Scan for the cell matching the given text and deliver its [X, Y] coordinate at center. 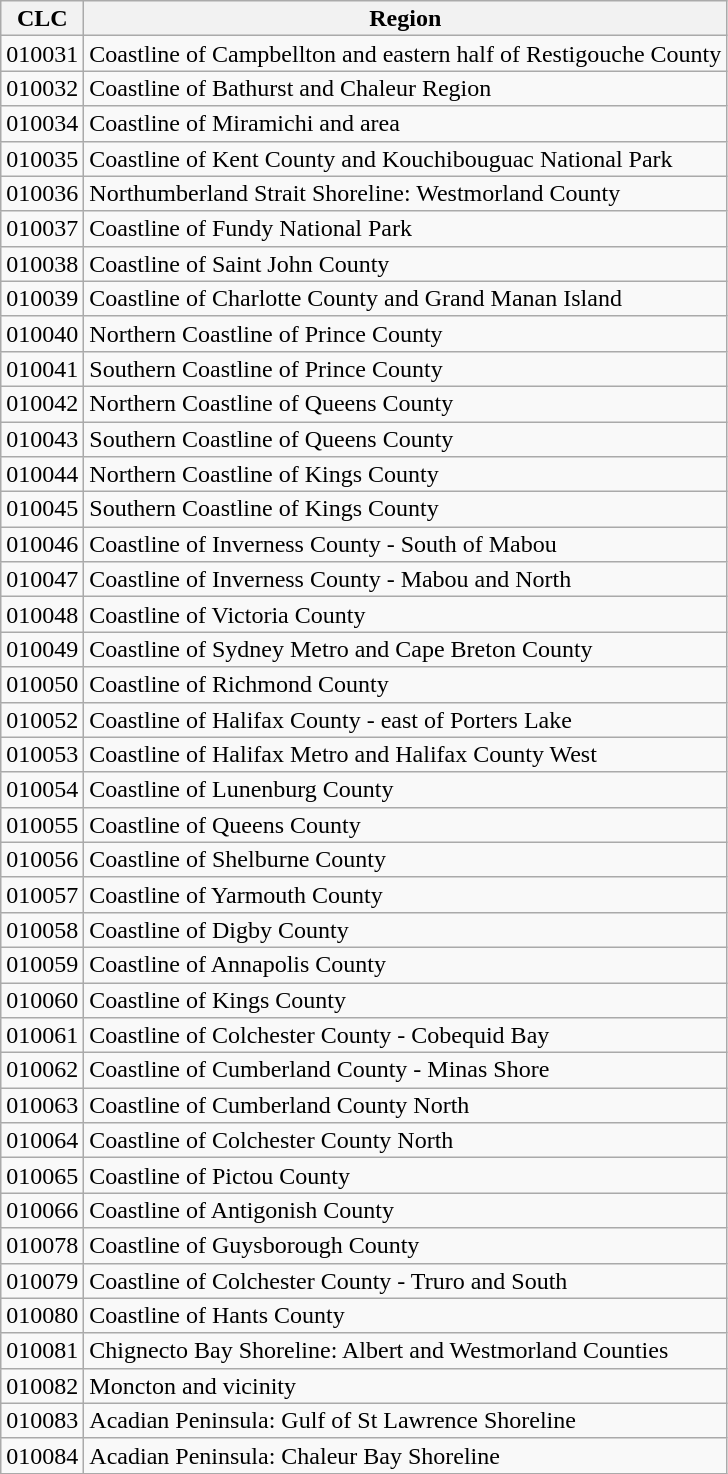
010040 [42, 334]
010050 [42, 684]
Northern Coastline of Queens County [406, 404]
Northumberland Strait Shoreline: Westmorland County [406, 194]
Coastline of Inverness County - Mabou and North [406, 580]
010034 [42, 124]
010045 [42, 510]
010080 [42, 1316]
Coastline of Yarmouth County [406, 894]
010039 [42, 298]
010046 [42, 544]
Coastline of Annapolis County [406, 964]
Coastline of Digby County [406, 930]
Coastline of Pictou County [406, 1176]
Coastline of Victoria County [406, 614]
Moncton and vicinity [406, 1386]
Coastline of Charlotte County and Grand Manan Island [406, 298]
Coastline of Sydney Metro and Cape Breton County [406, 650]
Chignecto Bay Shoreline: Albert and Westmorland Counties [406, 1350]
Acadian Peninsula: Chaleur Bay Shoreline [406, 1456]
010061 [42, 1036]
010052 [42, 720]
010043 [42, 440]
010047 [42, 580]
010048 [42, 614]
010037 [42, 228]
Coastline of Shelburne County [406, 860]
Coastline of Fundy National Park [406, 228]
010066 [42, 1210]
Coastline of Halifax County - east of Porters Lake [406, 720]
Coastline of Colchester County - Cobequid Bay [406, 1036]
Coastline of Miramichi and area [406, 124]
Coastline of Cumberland County - Minas Shore [406, 1070]
Coastline of Kent County and Kouchibouguac National Park [406, 158]
010042 [42, 404]
CLC [42, 18]
010031 [42, 54]
010063 [42, 1106]
Coastline of Colchester County North [406, 1140]
010084 [42, 1456]
010049 [42, 650]
Southern Coastline of Kings County [406, 510]
Acadian Peninsula: Gulf of St Lawrence Shoreline [406, 1420]
010036 [42, 194]
010056 [42, 860]
Coastline of Richmond County [406, 684]
010054 [42, 790]
Northern Coastline of Prince County [406, 334]
010041 [42, 368]
Coastline of Guysborough County [406, 1246]
010082 [42, 1386]
010044 [42, 474]
Coastline of Bathurst and Chaleur Region [406, 88]
Coastline of Saint John County [406, 264]
Southern Coastline of Queens County [406, 440]
Coastline of Halifax Metro and Halifax County West [406, 754]
010038 [42, 264]
010057 [42, 894]
Coastline of Lunenburg County [406, 790]
010064 [42, 1140]
010032 [42, 88]
Northern Coastline of Kings County [406, 474]
Coastline of Hants County [406, 1316]
010081 [42, 1350]
010053 [42, 754]
Coastline of Campbellton and eastern half of Restigouche County [406, 54]
Coastline of Colchester County - Truro and South [406, 1280]
010079 [42, 1280]
010062 [42, 1070]
010059 [42, 964]
010058 [42, 930]
Coastline of Inverness County - South of Mabou [406, 544]
Coastline of Kings County [406, 1000]
010078 [42, 1246]
010055 [42, 824]
010060 [42, 1000]
Coastline of Antigonish County [406, 1210]
Coastline of Queens County [406, 824]
Region [406, 18]
010065 [42, 1176]
010083 [42, 1420]
Coastline of Cumberland County North [406, 1106]
Southern Coastline of Prince County [406, 368]
010035 [42, 158]
